Find where the given text appears and provide that cell's center as [x, y] coordinate. 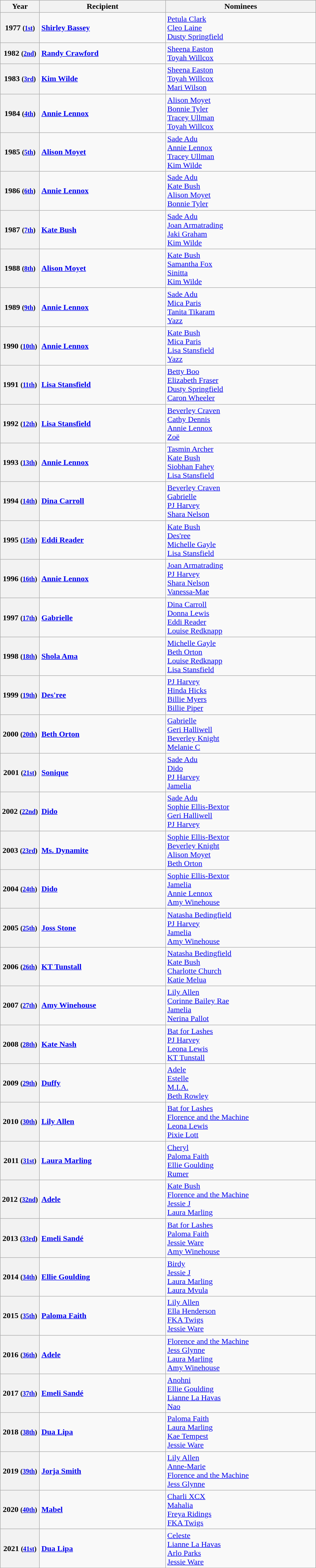
2017 (37th) [20, 1393]
Bat for LashesFlorence and the MachineLeona LewisPixie Lott [241, 1122]
Ellie Goulding [102, 1277]
Ms. Dynamite [102, 850]
Mabel [102, 1510]
2019 (39th) [20, 1471]
Bat for LashesPJ HarveyLeona LewisKT Tunstall [241, 1044]
2008 (28th) [20, 1044]
Year [20, 7]
1985 (5th) [20, 152]
Kate BushFlorence and the MachineJessie JLaura Marling [241, 1200]
Betty BooElizabeth FraserDusty SpringfieldCaron Wheeler [241, 384]
1988 (8th) [20, 268]
2021 (41st) [20, 1548]
Joss Stone [102, 928]
Florence and the MachineJess GlynneLaura MarlingAmy Winehouse [241, 1355]
Paloma Faith [102, 1316]
KT Tunstall [102, 966]
Jorja Smith [102, 1471]
1982 (2nd) [20, 53]
2020 (40th) [20, 1510]
2004 (24th) [20, 889]
Sade AduAnnie LennoxTracey UllmanKim Wilde [241, 152]
2002 (22nd) [20, 811]
BirdyJessie JLaura MarlingLaura Mvula [241, 1277]
1993 (13th) [20, 463]
AdeleEstelleM.I.A.Beth Rowley [241, 1083]
Randy Crawford [102, 53]
CherylPaloma FaithEllie GouldingRumer [241, 1160]
1997 (17th) [20, 618]
2001 (21st) [20, 773]
1992 (12th) [20, 424]
2011 (31st) [20, 1160]
2016 (36th) [20, 1355]
1989 (9th) [20, 307]
Sheena EastonToyah Willcox [241, 53]
Dina Carroll [102, 501]
GabrielleGeri HalliwellBeverley KnightMelanie C [241, 734]
1990 (10th) [20, 346]
Sade AduKate BushAlison MoyetBonnie Tyler [241, 191]
Eddi Reader [102, 540]
Sade AduJoan ArmatradingJaki GrahamKim Wilde [241, 229]
Amy Winehouse [102, 1005]
1998 (18th) [20, 656]
1991 (11th) [20, 384]
2012 (32nd) [20, 1200]
1984 (4th) [20, 113]
Natasha BedingfieldKate BushCharlotte ChurchKatie Melua [241, 966]
Shola Ama [102, 656]
Charli XCXMahaliaFreya RidingsFKA Twigs [241, 1510]
Sophie Ellis-BextorJameliaAnnie LennoxAmy Winehouse [241, 889]
1987 (7th) [20, 229]
Recipient [102, 7]
2010 (30th) [20, 1122]
Paloma FaithLaura MarlingKae TempestJessie Ware [241, 1432]
Natasha BedingfieldPJ HarveyJameliaAmy Winehouse [241, 928]
AnohniEllie GouldingLianne La HavasNao [241, 1393]
Duffy [102, 1083]
Sonique [102, 773]
Lily Allen [102, 1122]
2003 (23rd) [20, 850]
Joan ArmatradingPJ HarveyShara NelsonVanessa-Mae [241, 579]
2007 (27th) [20, 1005]
Kim Wilde [102, 79]
Lily AllenElla HendersonFKA TwigsJessie Ware [241, 1316]
Michelle GayleBeth OrtonLouise RedknappLisa Stansfield [241, 656]
1977 (1st) [20, 28]
Sheena EastonToyah WillcoxMari Wilson [241, 79]
1996 (16th) [20, 579]
CelesteLianne La HavasArlo ParksJessie Ware [241, 1548]
Nominees [241, 7]
Bat for LashesPaloma FaithJessie WareAmy Winehouse [241, 1238]
2018 (38th) [20, 1432]
1994 (14th) [20, 501]
Sade AduDidoPJ HarveyJamelia [241, 773]
1999 (19th) [20, 695]
Sade AduMica ParisTanita TikaramYazz [241, 307]
Alison MoyetBonnie TylerTracey UllmanToyah Willcox [241, 113]
Des'ree [102, 695]
Sade AduSophie Ellis-BextorGeri HalliwellPJ Harvey [241, 811]
Beverley CravenCathy DennisAnnie LennoxZoë [241, 424]
1986 (6th) [20, 191]
Beverley CravenGabriellePJ HarveyShara Nelson [241, 501]
Kate BushDes'reeMichelle GayleLisa Stansfield [241, 540]
2005 (25th) [20, 928]
2000 (20th) [20, 734]
Lily AllenAnne-MarieFlorence and the MachineJess Glynne [241, 1471]
Kate Bush [102, 229]
2014 (34th) [20, 1277]
Dina CarrollDonna LewisEddi ReaderLouise Redknapp [241, 618]
Lily AllenCorinne Bailey RaeJameliaNerina Pallot [241, 1005]
2006 (26th) [20, 966]
Kate Nash [102, 1044]
Laura Marling [102, 1160]
Sophie Ellis-BextorBeverley KnightAlison MoyetBeth Orton [241, 850]
Gabrielle [102, 618]
PJ HarveyHinda HicksBillie MyersBillie Piper [241, 695]
Petula ClarkCleo LaineDusty Springfield [241, 28]
2015 (35th) [20, 1316]
1983 (3rd) [20, 79]
1995 (15th) [20, 540]
2013 (33rd) [20, 1238]
Kate BushMica ParisLisa StansfieldYazz [241, 346]
Shirley Bassey [102, 28]
2009 (29th) [20, 1083]
Tasmin ArcherKate BushSiobhan FaheyLisa Stansfield [241, 463]
Beth Orton [102, 734]
Kate BushSamantha FoxSinittaKim Wilde [241, 268]
